Identify which cell holds the provided text, then report its [X, Y] central coordinate. 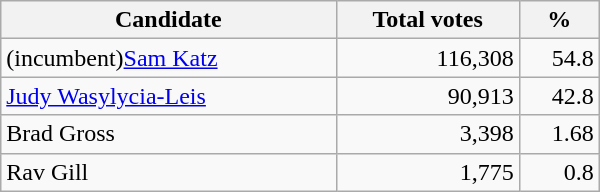
3,398 [428, 134]
% [559, 20]
42.8 [559, 96]
1,775 [428, 172]
116,308 [428, 58]
Candidate [168, 20]
54.8 [559, 58]
90,913 [428, 96]
1.68 [559, 134]
Brad Gross [168, 134]
0.8 [559, 172]
Judy Wasylycia-Leis [168, 96]
Rav Gill [168, 172]
Total votes [428, 20]
(incumbent)Sam Katz [168, 58]
